Scan for the cell matching the given text and deliver its (x, y) coordinate at center. 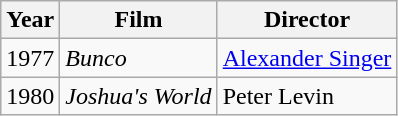
Year (30, 20)
Film (138, 20)
1980 (30, 96)
Alexander Singer (307, 58)
Joshua's World (138, 96)
Director (307, 20)
Peter Levin (307, 96)
1977 (30, 58)
Bunco (138, 58)
